Detect which cell encompasses the target text, then output its (X, Y) center coordinate. 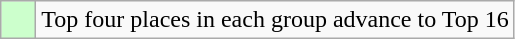
Top four places in each group advance to Top 16 (275, 20)
